Determine the (X, Y) coordinate at the center of the cell enclosing the given text.  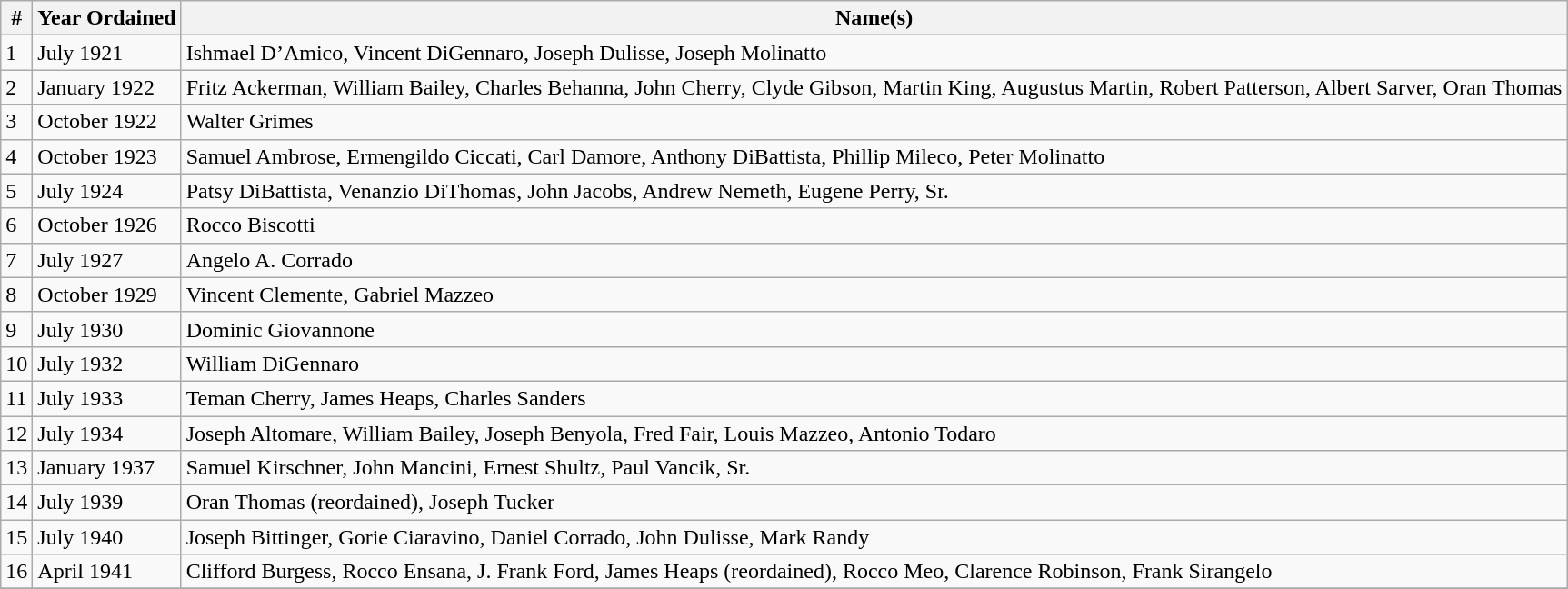
July 1934 (107, 434)
January 1922 (107, 87)
Joseph Bittinger, Gorie Ciaravino, Daniel Corrado, John Dulisse, Mark Randy (874, 537)
Samuel Ambrose, Ermengildo Ciccati, Carl Damore, Anthony DiBattista, Phillip Mileco, Peter Molinatto (874, 156)
July 1921 (107, 53)
13 (16, 468)
3 (16, 122)
14 (16, 503)
Vincent Clemente, Gabriel Mazzeo (874, 294)
5 (16, 191)
October 1929 (107, 294)
16 (16, 572)
Joseph Altomare, William Bailey, Joseph Benyola, Fred Fair, Louis Mazzeo, Antonio Todaro (874, 434)
October 1922 (107, 122)
Clifford Burgess, Rocco Ensana, J. Frank Ford, James Heaps (reordained), Rocco Meo, Clarence Robinson, Frank Sirangelo (874, 572)
1 (16, 53)
July 1932 (107, 364)
Ishmael D’Amico, Vincent DiGennaro, Joseph Dulisse, Joseph Molinatto (874, 53)
4 (16, 156)
Angelo A. Corrado (874, 260)
Samuel Kirschner, John Mancini, Ernest Shultz, Paul Vancik, Sr. (874, 468)
9 (16, 329)
July 1933 (107, 398)
# (16, 18)
July 1939 (107, 503)
October 1926 (107, 225)
July 1930 (107, 329)
Walter Grimes (874, 122)
January 1937 (107, 468)
7 (16, 260)
Teman Cherry, James Heaps, Charles Sanders (874, 398)
William DiGennaro (874, 364)
6 (16, 225)
Year Ordained (107, 18)
July 1927 (107, 260)
8 (16, 294)
April 1941 (107, 572)
July 1924 (107, 191)
October 1923 (107, 156)
15 (16, 537)
10 (16, 364)
2 (16, 87)
Oran Thomas (reordained), Joseph Tucker (874, 503)
Name(s) (874, 18)
July 1940 (107, 537)
Rocco Biscotti (874, 225)
11 (16, 398)
Patsy DiBattista, Venanzio DiThomas, John Jacobs, Andrew Nemeth, Eugene Perry, Sr. (874, 191)
12 (16, 434)
Dominic Giovannone (874, 329)
